Provide the [X, Y] coordinate of the cell's center where the given text is located.  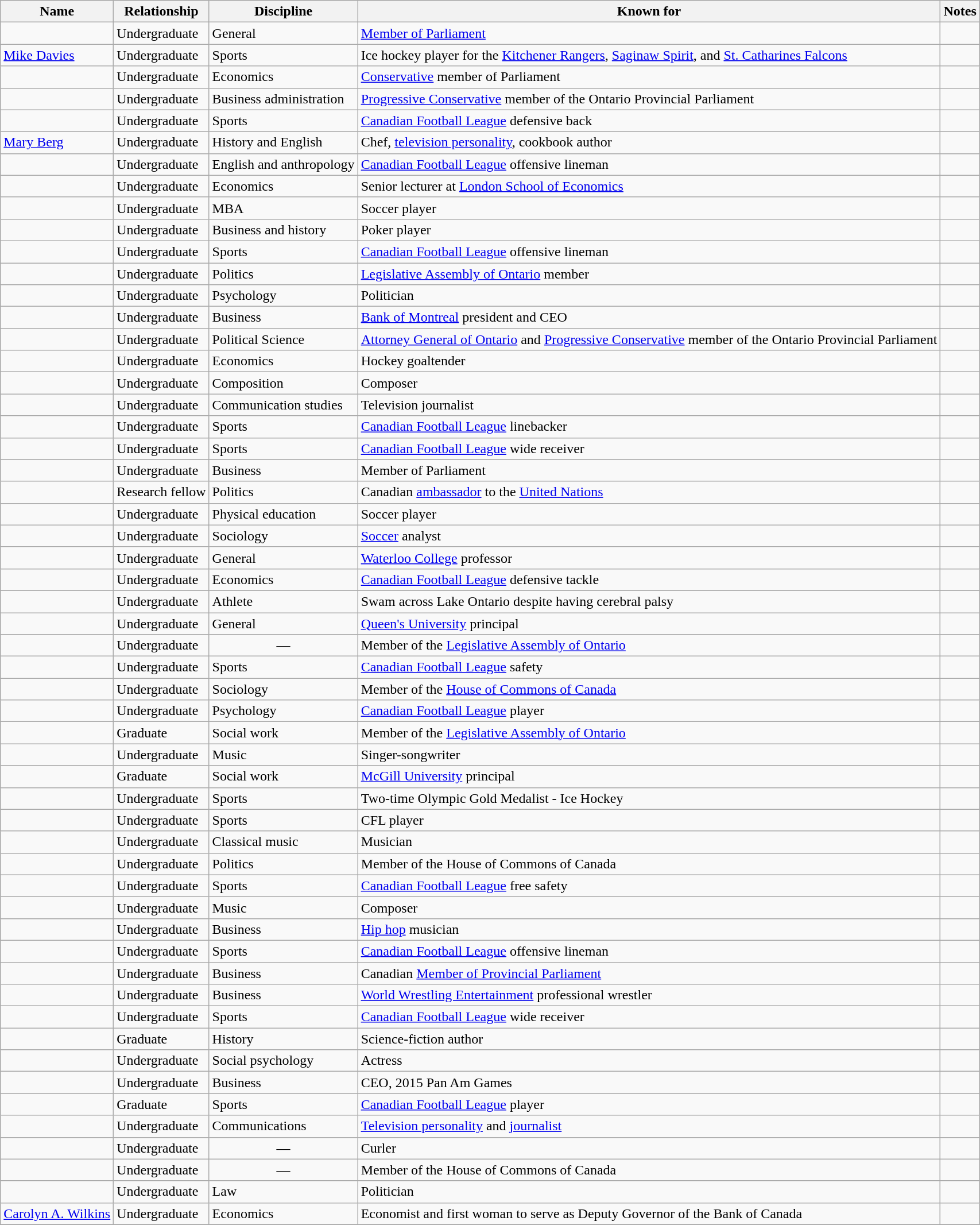
Research fellow [161, 492]
Carolyn A. Wilkins [57, 1214]
Athlete [284, 601]
Progressive Conservative member of the Ontario Provincial Parliament [649, 99]
Notes [960, 11]
Business and history [284, 230]
Legislative Assembly of Ontario member [649, 274]
Attorney General of Ontario and Progressive Conservative member of the Ontario Provincial Parliament [649, 339]
Singer-songwriter [649, 755]
Canadian Football League linebacker [649, 427]
CEO, 2015 Pan Am Games [649, 1083]
Composition [284, 383]
Swam across Lake Ontario despite having cerebral palsy [649, 601]
Bank of Montreal president and CEO [649, 318]
CFL player [649, 820]
Social psychology [284, 1061]
Conservative member of Parliament [649, 77]
Queen's University principal [649, 623]
Canadian Football League defensive back [649, 121]
World Wrestling Entertainment professional wrestler [649, 995]
Economist and first woman to serve as Deputy Governor of the Bank of Canada [649, 1214]
Soccer analyst [649, 536]
Classical music [284, 842]
Canadian Football League defensive tackle [649, 579]
Law [284, 1192]
Senior lecturer at London School of Economics [649, 186]
Communications [284, 1126]
Poker player [649, 230]
Known for [649, 11]
MBA [284, 208]
Hockey goaltender [649, 361]
Mike Davies [57, 55]
History and English [284, 142]
History [284, 1039]
Television personality and journalist [649, 1126]
Communication studies [284, 405]
Canadian Football League safety [649, 667]
Ice hockey player for the Kitchener Rangers, Saginaw Spirit, and St. Catharines Falcons [649, 55]
Science-fiction author [649, 1039]
Political Science [284, 339]
Television journalist [649, 405]
Business administration [284, 99]
Name [57, 11]
Waterloo College professor [649, 558]
Mary Berg [57, 142]
Musician [649, 842]
Two-time Olympic Gold Medalist - Ice Hockey [649, 798]
Actress [649, 1061]
Relationship [161, 11]
Discipline [284, 11]
English and anthropology [284, 164]
Canadian Football League free safety [649, 886]
Chef, television personality, cookbook author [649, 142]
Canadian Member of Provincial Parliament [649, 973]
Physical education [284, 514]
McGill University principal [649, 776]
Canadian ambassador to the United Nations [649, 492]
Curler [649, 1148]
Hip hop musician [649, 929]
